Return [x, y] of the center of cell containing provided text 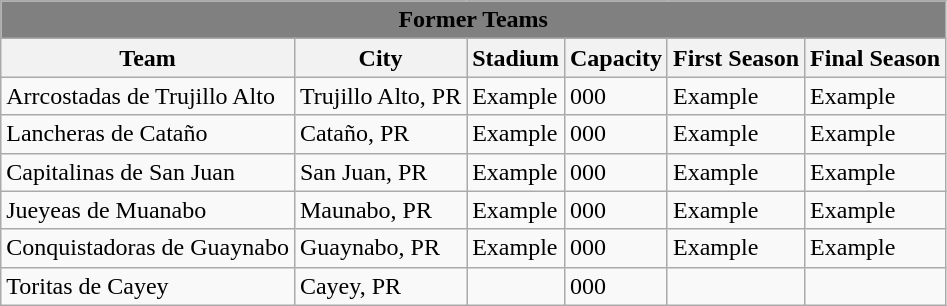
Toritas de Cayey [148, 286]
Lancheras de Cataño [148, 134]
Cataño, PR [380, 134]
Maunabo, PR [380, 210]
Stadium [516, 58]
First Season [736, 58]
City [380, 58]
Trujillo Alto, PR [380, 96]
Former Teams [474, 20]
Cayey, PR [380, 286]
Guaynabo, PR [380, 248]
Final Season [876, 58]
Capacity [616, 58]
Jueyeas de Muanabo [148, 210]
Capitalinas de San Juan [148, 172]
Conquistadoras de Guaynabo [148, 248]
Team [148, 58]
San Juan, PR [380, 172]
Arrcostadas de Trujillo Alto [148, 96]
